Detect which cell encompasses the target text, then output its [X, Y] center coordinate. 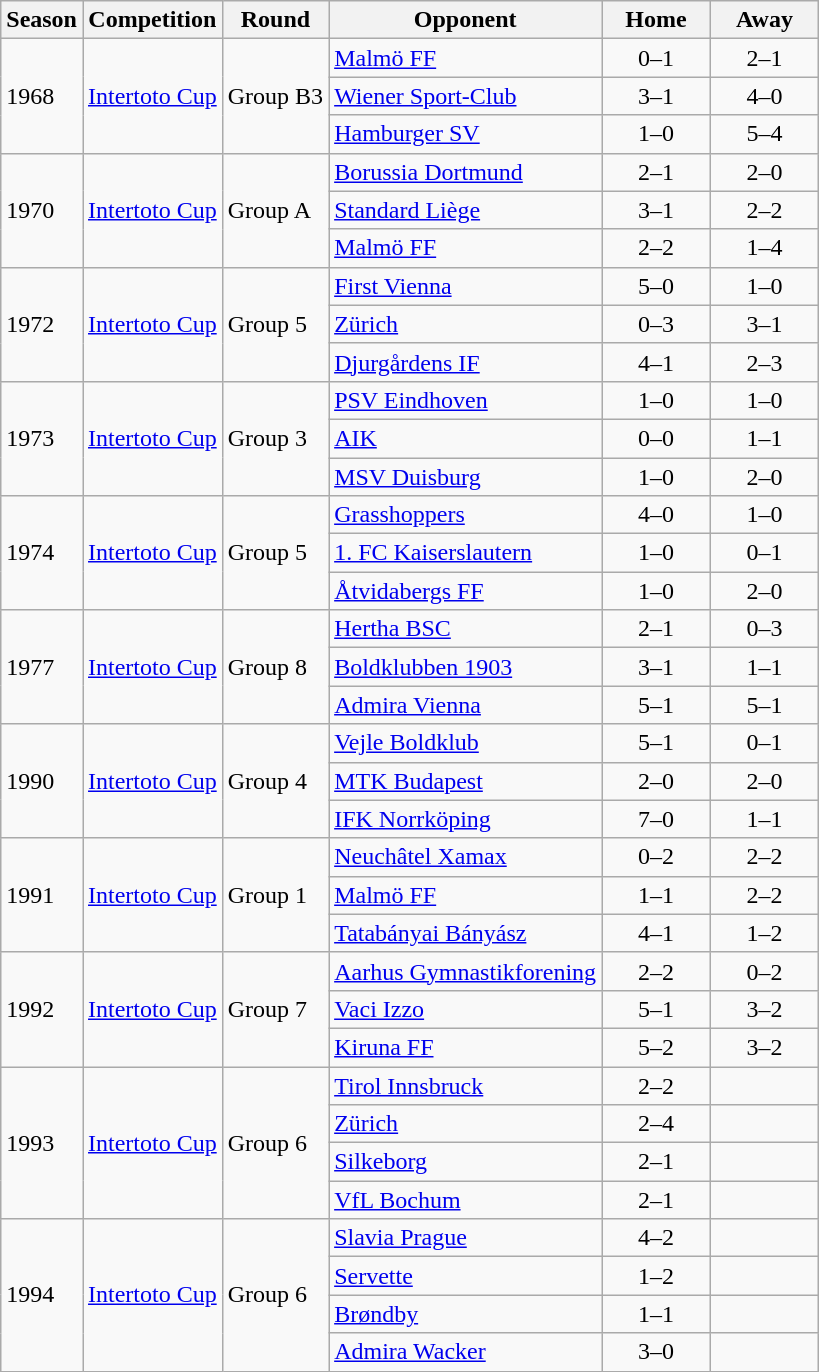
Home [656, 20]
3–0 [656, 1352]
MSV Duisburg [466, 477]
Neuchâtel Xamax [466, 857]
Group A [275, 210]
5–2 [656, 1047]
1993 [42, 1142]
Group 1 [275, 895]
Vaci Izzo [466, 1009]
Silkeborg [466, 1162]
1–4 [764, 248]
Hertha BSC [466, 629]
Opponent [466, 20]
1977 [42, 667]
7–0 [656, 819]
Åtvidabergs FF [466, 591]
Aarhus Gymnastikforening [466, 971]
Borussia Dortmund [466, 172]
4–2 [656, 1238]
1968 [42, 96]
Season [42, 20]
1. FC Kaiserslautern [466, 553]
PSV Eindhoven [466, 400]
1991 [42, 895]
Boldklubben 1903 [466, 667]
First Vienna [466, 286]
Group 7 [275, 1009]
0–0 [656, 438]
VfL Bochum [466, 1200]
1972 [42, 324]
1973 [42, 438]
Standard Liège [466, 210]
Group B3 [275, 96]
Admira Vienna [466, 705]
1994 [42, 1295]
Brøndby [466, 1314]
1990 [42, 781]
2–4 [656, 1124]
Servette [466, 1276]
Djurgårdens IF [466, 362]
2–3 [764, 362]
Tirol Innsbruck [466, 1085]
1974 [42, 553]
Kiruna FF [466, 1047]
1992 [42, 1009]
IFK Norrköping [466, 819]
Group 4 [275, 781]
AIK [466, 438]
Wiener Sport-Club [466, 96]
Vejle Boldklub [466, 743]
Group 8 [275, 667]
5–0 [656, 286]
MTK Budapest [466, 781]
Grasshoppers [466, 515]
Competition [152, 20]
Group 3 [275, 438]
Away [764, 20]
Round [275, 20]
Tatabányai Bányász [466, 933]
Slavia Prague [466, 1238]
Hamburger SV [466, 134]
5–4 [764, 134]
Admira Wacker [466, 1352]
1970 [42, 210]
